Provide the (X, Y) coordinate of the cell's center where the given text is located.  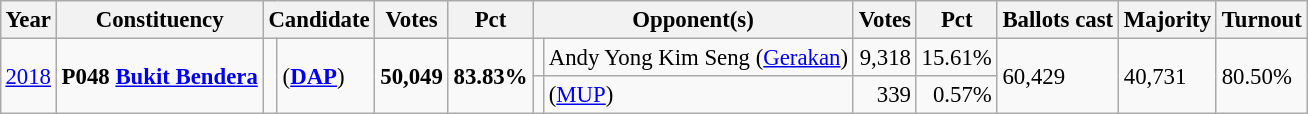
Opponent(s) (694, 20)
339 (884, 95)
P048 Bukit Bendera (160, 76)
Majority (1167, 20)
(MUP) (698, 95)
60,429 (1058, 76)
Candidate (319, 20)
Turnout (1262, 20)
Year (28, 20)
Constituency (160, 20)
2018 (28, 76)
50,049 (412, 76)
(DAP) (326, 76)
Andy Yong Kim Seng (Gerakan) (698, 57)
80.50% (1262, 76)
Ballots cast (1058, 20)
0.57% (956, 95)
83.83% (490, 76)
40,731 (1167, 76)
15.61% (956, 57)
9,318 (884, 57)
